Detect which cell encompasses the target text, then output its (x, y) center coordinate. 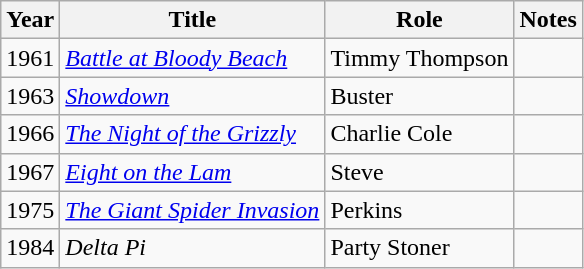
The Giant Spider Invasion (192, 210)
Buster (420, 96)
Year (30, 20)
Battle at Bloody Beach (192, 58)
Role (420, 20)
1966 (30, 134)
Party Stoner (420, 248)
The Night of the Grizzly (192, 134)
Delta Pi (192, 248)
Perkins (420, 210)
Steve (420, 172)
Timmy Thompson (420, 58)
1961 (30, 58)
1984 (30, 248)
1967 (30, 172)
Charlie Cole (420, 134)
Showdown (192, 96)
Title (192, 20)
1975 (30, 210)
Notes (548, 20)
1963 (30, 96)
Eight on the Lam (192, 172)
